For the text-containing cell, return its midpoint in (X, Y) coordinate format. 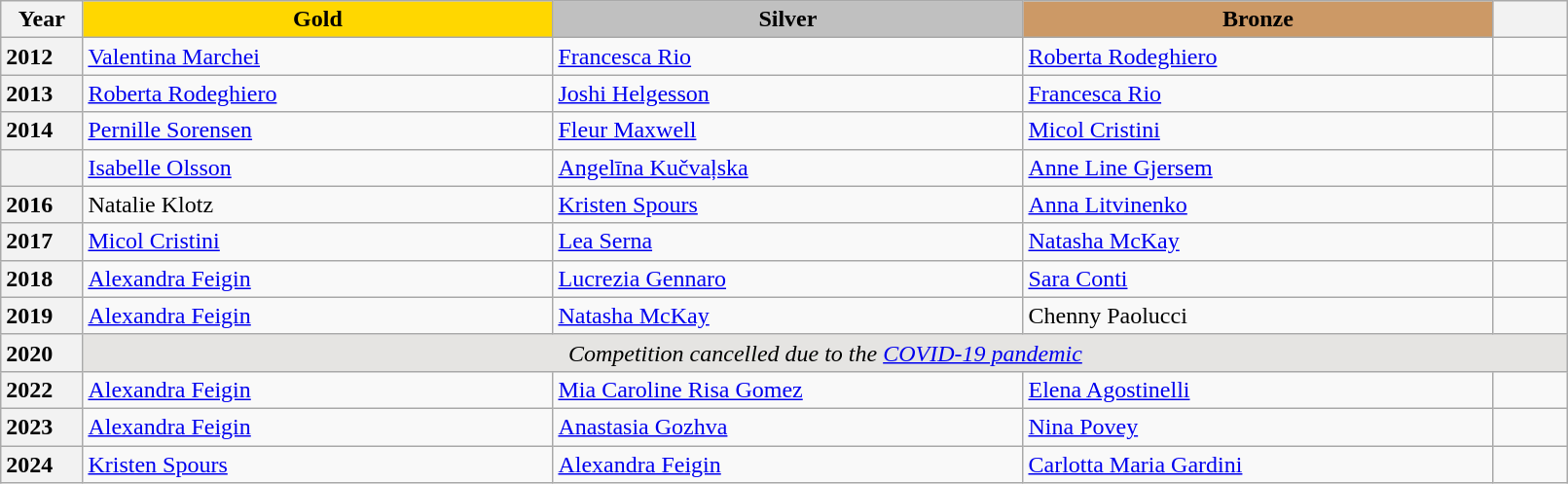
Mia Caroline Risa Gomez (788, 390)
Angelīna Kučvaļska (788, 168)
2017 (42, 242)
2022 (42, 390)
2014 (42, 130)
2016 (42, 205)
Fleur Maxwell (788, 130)
Anastasia Gozhva (788, 427)
Sara Conti (1258, 279)
Isabelle Olsson (317, 168)
Pernille Sorensen (317, 130)
Bronze (1258, 19)
Joshi Helgesson (788, 93)
2023 (42, 427)
Silver (788, 19)
Elena Agostinelli (1258, 390)
Competition cancelled due to the COVID-19 pandemic (825, 353)
Anna Litvinenko (1258, 205)
2024 (42, 465)
Nina Povey (1258, 427)
Valentina Marchei (317, 56)
Gold (317, 19)
2019 (42, 316)
2012 (42, 56)
Anne Line Gjersem (1258, 168)
2018 (42, 279)
Carlotta Maria Gardini (1258, 465)
Natalie Klotz (317, 205)
Lea Serna (788, 242)
Lucrezia Gennaro (788, 279)
Year (42, 19)
2020 (42, 353)
Chenny Paolucci (1258, 316)
2013 (42, 93)
